From the cell containing the given text, extract its center point as (x, y) coordinate. 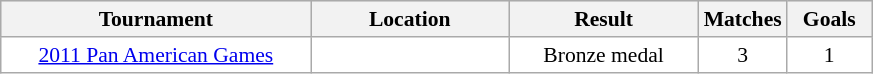
Bronze medal (603, 55)
Result (603, 19)
3 (743, 55)
Location (410, 19)
Goals (830, 19)
Matches (743, 19)
2011 Pan American Games (156, 55)
Tournament (156, 19)
1 (830, 55)
